Output the [X, Y] coordinate of the center of the cell containing the given text.  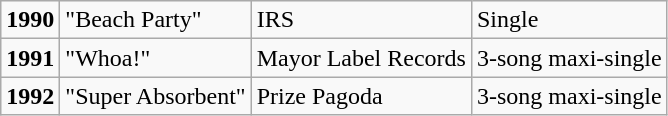
"Beach Party" [156, 20]
Prize Pagoda [361, 96]
1991 [30, 58]
1990 [30, 20]
Mayor Label Records [361, 58]
"Whoa!" [156, 58]
"Super Absorbent" [156, 96]
IRS [361, 20]
1992 [30, 96]
Single [569, 20]
